For the text-containing cell, return its midpoint in (x, y) coordinate format. 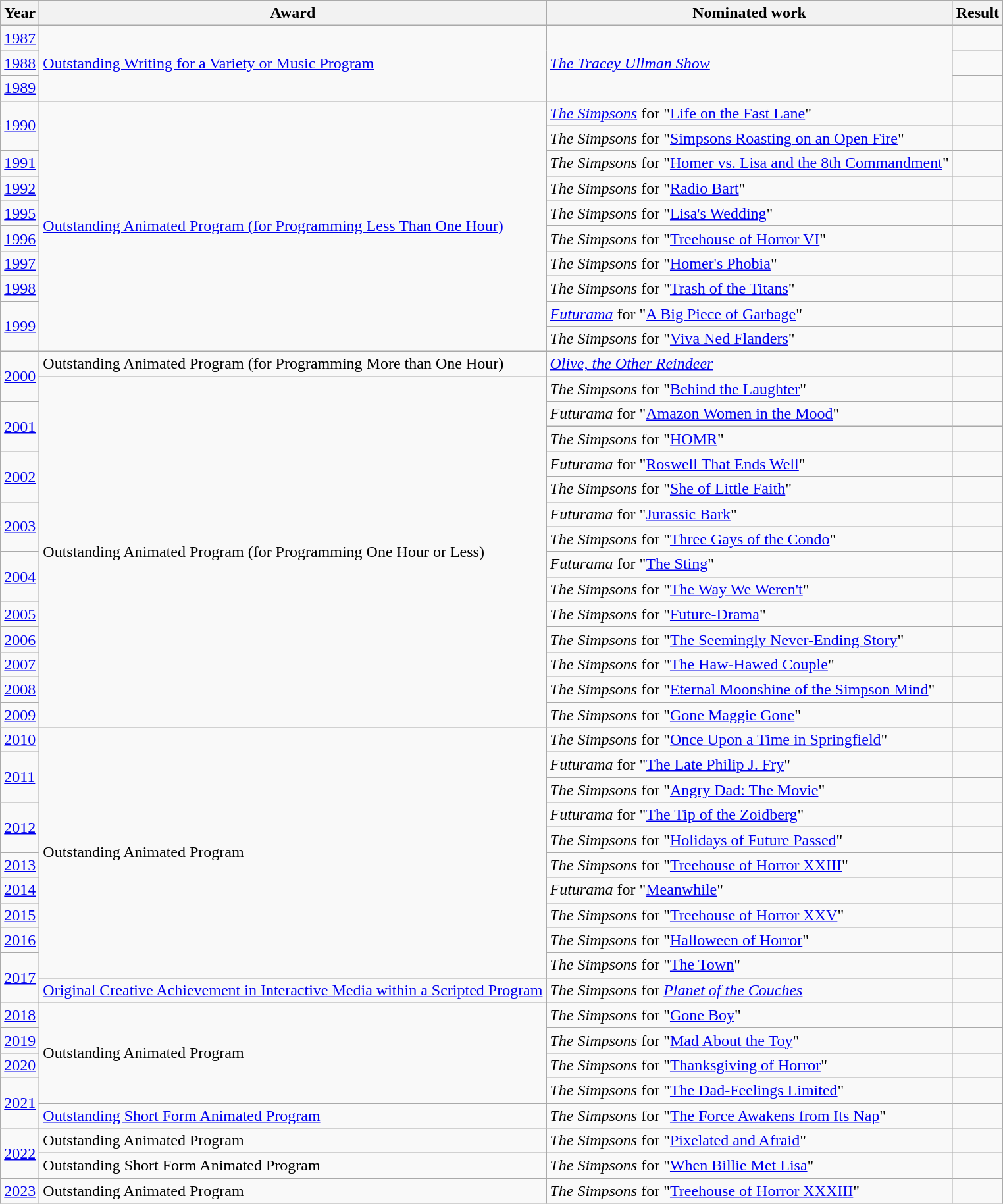
The Simpsons for "Eternal Moonshine of the Simpson Mind" (749, 689)
The Simpsons for "Once Upon a Time in Springfield" (749, 740)
Futurama for "The Late Philip J. Fry" (749, 765)
1995 (20, 213)
Outstanding Animated Program (for Programming One Hour or Less) (293, 552)
2020 (20, 1065)
The Simpsons for "The Way We Weren't" (749, 589)
The Simpsons for Planet of the Couches (749, 990)
2021 (20, 1103)
The Simpsons for "The Seemingly Never-Ending Story" (749, 639)
2001 (20, 427)
1999 (20, 327)
The Simpsons for "Treehouse of Horror VI" (749, 238)
2010 (20, 740)
Outstanding Animated Program (for Programming Less Than One Hour) (293, 226)
Nominated work (749, 13)
2011 (20, 777)
2012 (20, 827)
The Simpsons for "Behind the Laughter" (749, 389)
Futurama for "Amazon Women in the Mood" (749, 414)
The Simpsons for "Trash of the Titans" (749, 288)
2007 (20, 664)
2014 (20, 890)
The Simpsons for "Treehouse of Horror XXXIII" (749, 1191)
The Simpsons for "Three Gays of the Condo" (749, 539)
The Simpsons for "When Billie Met Lisa" (749, 1166)
Futurama for "Meanwhile" (749, 890)
The Simpsons for "Life on the Fast Lane" (749, 113)
2002 (20, 477)
The Simpsons for "Homer's Phobia" (749, 263)
The Simpsons for "Radio Bart" (749, 188)
Outstanding Animated Program (for Programming More than One Hour) (293, 364)
2005 (20, 614)
2016 (20, 940)
The Simpsons for "She of Little Faith" (749, 489)
2006 (20, 639)
The Simpsons for "The Haw-Hawed Couple" (749, 664)
2022 (20, 1153)
The Simpsons for "Viva Ned Flanders" (749, 339)
The Simpsons for "HOMR" (749, 439)
1989 (20, 88)
The Simpsons for "Thanksgiving of Horror" (749, 1065)
The Simpsons for "Halloween of Horror" (749, 940)
1992 (20, 188)
Futurama for "The Sting" (749, 564)
The Tracey Ullman Show (749, 63)
The Simpsons for "Pixelated and Afraid" (749, 1141)
The Simpsons for "Mad About the Toy" (749, 1040)
The Simpsons for "The Town" (749, 965)
2018 (20, 1015)
The Simpsons for "Gone Boy" (749, 1015)
1997 (20, 263)
The Simpsons for "Simpsons Roasting on an Open Fire" (749, 138)
The Simpsons for "Angry Dad: The Movie" (749, 790)
Award (293, 13)
Olive, the Other Reindeer (749, 364)
2019 (20, 1040)
Year (20, 13)
The Simpsons for "The Dad-Feelings Limited" (749, 1090)
The Simpsons for "Treehouse of Horror XXIII" (749, 865)
2008 (20, 689)
2015 (20, 915)
Outstanding Writing for a Variety or Music Program (293, 63)
Original Creative Achievement in Interactive Media within a Scripted Program (293, 990)
The Simpsons for "Treehouse of Horror XXV" (749, 915)
1988 (20, 63)
The Simpsons for "The Force Awakens from Its Nap" (749, 1116)
Futurama for "Jurassic Bark" (749, 514)
The Simpsons for "Holidays of Future Passed" (749, 840)
1998 (20, 288)
2009 (20, 714)
The Simpsons for "Lisa's Wedding" (749, 213)
2003 (20, 527)
2023 (20, 1191)
Futurama for "Roswell That Ends Well" (749, 464)
The Simpsons for "Gone Maggie Gone" (749, 714)
1990 (20, 126)
The Simpsons for "Homer vs. Lisa and the 8th Commandment" (749, 163)
2017 (20, 978)
Futurama for "The Tip of the Zoidberg" (749, 815)
Result (977, 13)
1996 (20, 238)
2004 (20, 577)
2000 (20, 377)
1991 (20, 163)
Futurama for "A Big Piece of Garbage" (749, 314)
The Simpsons for "Future-Drama" (749, 614)
1987 (20, 38)
2013 (20, 865)
